Scan for the cell matching the given text and deliver its (x, y) coordinate at center. 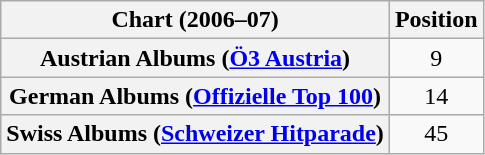
9 (436, 58)
Position (436, 20)
German Albums (Offizielle Top 100) (196, 96)
Swiss Albums (Schweizer Hitparade) (196, 134)
Chart (2006–07) (196, 20)
45 (436, 134)
Austrian Albums (Ö3 Austria) (196, 58)
14 (436, 96)
